Return [x, y] of the center of cell containing provided text 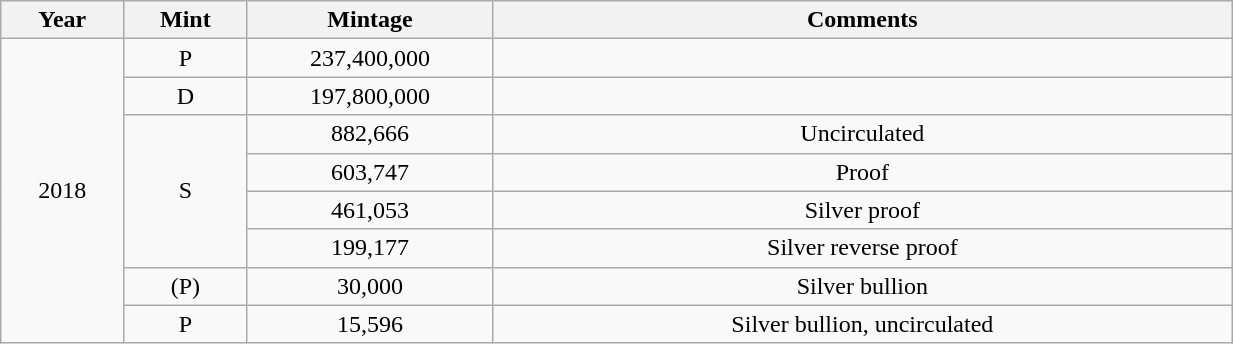
Uncirculated [862, 134]
15,596 [370, 324]
603,747 [370, 172]
197,800,000 [370, 96]
Silver bullion, uncirculated [862, 324]
Silver bullion [862, 286]
S [186, 191]
Silver reverse proof [862, 248]
237,400,000 [370, 58]
199,177 [370, 248]
Proof [862, 172]
2018 [62, 191]
882,666 [370, 134]
(P) [186, 286]
Comments [862, 20]
Year [62, 20]
30,000 [370, 286]
Silver proof [862, 210]
461,053 [370, 210]
Mintage [370, 20]
D [186, 96]
Mint [186, 20]
